For the text-containing cell, return its midpoint in (x, y) coordinate format. 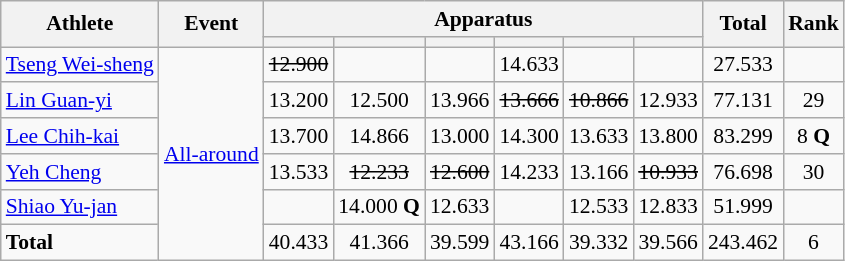
12.600 (460, 172)
83.299 (743, 136)
Event (212, 24)
13.966 (460, 101)
39.332 (598, 243)
13.533 (298, 172)
12.833 (668, 207)
43.166 (528, 243)
29 (814, 101)
12.933 (668, 101)
41.366 (379, 243)
Yeh Cheng (80, 172)
12.233 (379, 172)
13.000 (460, 136)
14.633 (528, 65)
8 Q (814, 136)
30 (814, 172)
13.800 (668, 136)
39.566 (668, 243)
27.533 (743, 65)
14.000 Q (379, 207)
14.866 (379, 136)
77.131 (743, 101)
51.999 (743, 207)
13.200 (298, 101)
Lin Guan-yi (80, 101)
13.633 (598, 136)
All-around (212, 154)
12.500 (379, 101)
13.700 (298, 136)
14.233 (528, 172)
12.900 (298, 65)
Rank (814, 24)
76.698 (743, 172)
13.666 (528, 101)
Athlete (80, 24)
40.433 (298, 243)
6 (814, 243)
10.866 (598, 101)
13.166 (598, 172)
243.462 (743, 243)
10.933 (668, 172)
Lee Chih-kai (80, 136)
12.633 (460, 207)
39.599 (460, 243)
12.533 (598, 207)
Apparatus (484, 19)
Tseng Wei-sheng (80, 65)
14.300 (528, 136)
Shiao Yu-jan (80, 207)
